Determine the (x, y) coordinate at the center of the cell enclosing the given text.  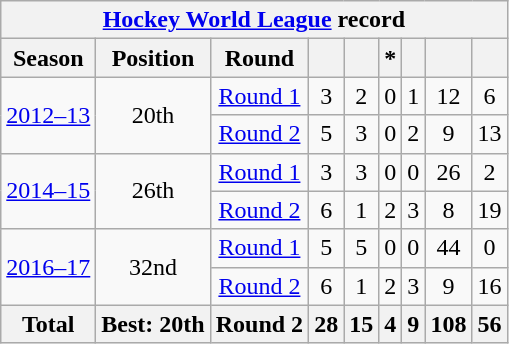
44 (448, 248)
20th (153, 115)
2014–15 (48, 191)
56 (490, 324)
19 (490, 210)
2012–13 (48, 115)
Best: 20th (153, 324)
26th (153, 191)
Position (153, 58)
Round (259, 58)
26 (448, 172)
12 (448, 96)
32nd (153, 267)
28 (326, 324)
4 (390, 324)
8 (448, 210)
13 (490, 134)
Season (48, 58)
108 (448, 324)
* (390, 58)
Total (48, 324)
2016–17 (48, 267)
15 (362, 324)
16 (490, 286)
Hockey World League record (254, 20)
